Provide the [x, y] coordinate of the cell's center where the given text is located.  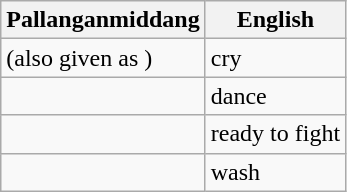
cry [275, 58]
English [275, 20]
dance [275, 96]
ready to fight [275, 134]
Pallanganmiddang [103, 20]
(also given as ) [103, 58]
wash [275, 172]
